Pinpoint the cell where the given text exists, returning its (x, y) midpoint coordinate. 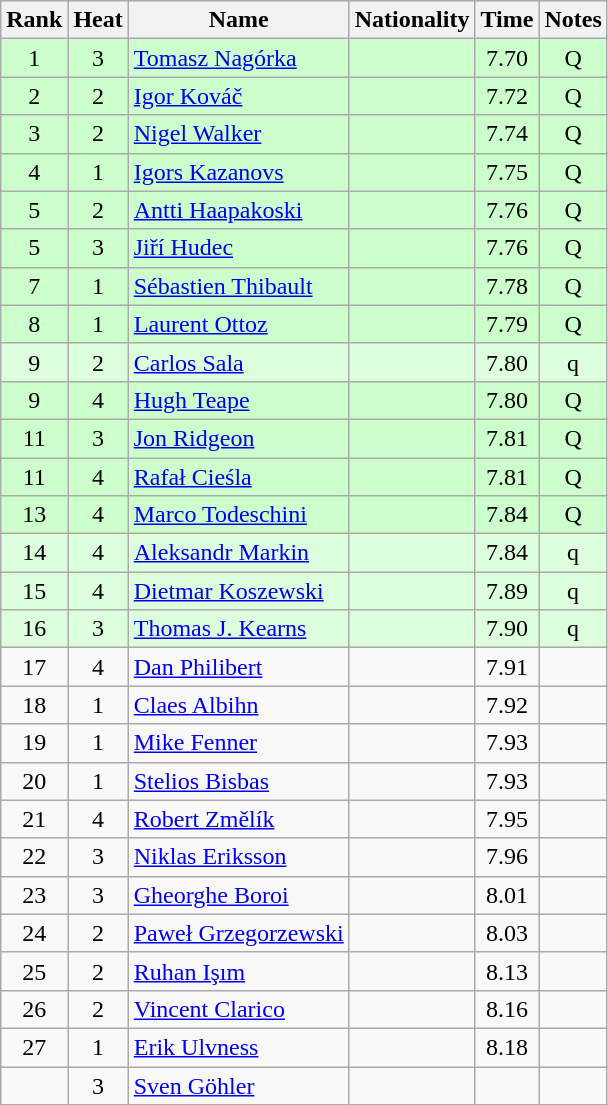
7.78 (507, 286)
Carlos Sala (238, 362)
25 (34, 971)
Igors Kazanovs (238, 172)
7.74 (507, 134)
27 (34, 1047)
8.01 (507, 895)
Nationality (412, 20)
Jon Ridgeon (238, 438)
7.72 (507, 96)
Ruhan Işım (238, 971)
Heat (98, 20)
7.92 (507, 705)
18 (34, 705)
Hugh Teape (238, 400)
13 (34, 515)
22 (34, 857)
Igor Kováč (238, 96)
21 (34, 819)
Laurent Ottoz (238, 324)
7.95 (507, 819)
17 (34, 667)
Claes Albihn (238, 705)
16 (34, 629)
7 (34, 286)
Notes (573, 20)
19 (34, 743)
7.70 (507, 58)
Gheorghe Boroi (238, 895)
Erik Ulvness (238, 1047)
Time (507, 20)
Name (238, 20)
Niklas Eriksson (238, 857)
Aleksandr Markin (238, 553)
Robert Změlík (238, 819)
Paweł Grzegorzewski (238, 933)
7.79 (507, 324)
Mike Fenner (238, 743)
8 (34, 324)
8.18 (507, 1047)
Sébastien Thibault (238, 286)
23 (34, 895)
Vincent Clarico (238, 1009)
Sven Göhler (238, 1085)
14 (34, 553)
Dietmar Koszewski (238, 591)
26 (34, 1009)
Jiří Hudec (238, 248)
7.90 (507, 629)
Tomasz Nagórka (238, 58)
24 (34, 933)
15 (34, 591)
Nigel Walker (238, 134)
Antti Haapakoski (238, 210)
Rank (34, 20)
20 (34, 781)
8.13 (507, 971)
Marco Todeschini (238, 515)
8.16 (507, 1009)
7.91 (507, 667)
Thomas J. Kearns (238, 629)
Rafał Cieśla (238, 477)
7.89 (507, 591)
Stelios Bisbas (238, 781)
Dan Philibert (238, 667)
8.03 (507, 933)
7.75 (507, 172)
7.96 (507, 857)
